Identify which cell holds the provided text, then report its (x, y) central coordinate. 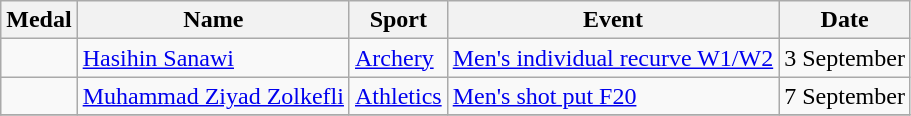
Name (213, 20)
Men's shot put F20 (613, 96)
Medal (39, 20)
Date (845, 20)
Archery (398, 58)
7 September (845, 96)
Athletics (398, 96)
Event (613, 20)
Hasihin Sanawi (213, 58)
Men's individual recurve W1/W2 (613, 58)
Sport (398, 20)
Muhammad Ziyad Zolkefli (213, 96)
3 September (845, 58)
